Scan for the cell matching the given text and deliver its [x, y] coordinate at center. 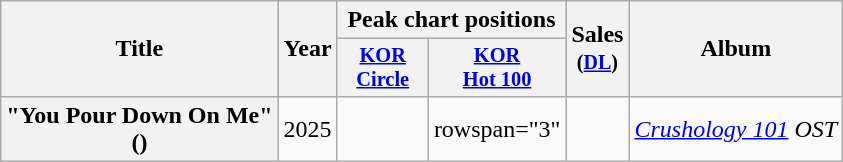
2025 [308, 128]
rowspan="3" [497, 128]
Title [140, 49]
Crushology 101 OST [736, 128]
Year [308, 49]
Peak chart positions [452, 20]
KORCircle [382, 68]
"You Pour Down On Me"() [140, 128]
Sales(DL) [598, 49]
Album [736, 49]
KORHot 100 [497, 68]
